Locate the cell with the specified text and output its [x, y] center coordinate. 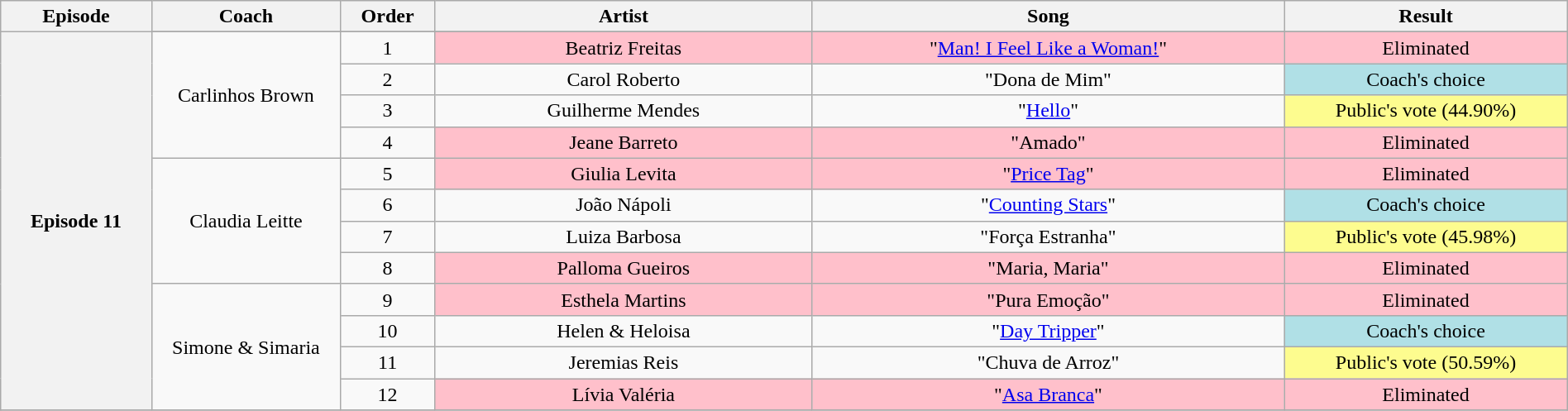
2 [388, 79]
Palloma Gueiros [624, 268]
12 [388, 394]
João Nápoli [624, 205]
"Hello" [1049, 111]
Guilherme Mendes [624, 111]
Giulia Levita [624, 174]
Result [1426, 17]
4 [388, 142]
7 [388, 237]
"Força Estranha" [1049, 237]
11 [388, 362]
"Pura Emoção" [1049, 299]
"Counting Stars" [1049, 205]
Beatriz Freitas [624, 48]
6 [388, 205]
Order [388, 17]
3 [388, 111]
"Man! I Feel Like a Woman!" [1049, 48]
9 [388, 299]
Coach [246, 17]
"Chuva de Arroz" [1049, 362]
Song [1049, 17]
Public's vote (45.98%) [1426, 237]
Helen & Heloisa [624, 331]
8 [388, 268]
Luiza Barbosa [624, 237]
Jeremias Reis [624, 362]
1 [388, 48]
Claudia Leitte [246, 221]
10 [388, 331]
5 [388, 174]
"Asa Branca" [1049, 394]
"Price Tag" [1049, 174]
Carol Roberto [624, 79]
Jeane Barreto [624, 142]
Public's vote (44.90%) [1426, 111]
Carlinhos Brown [246, 95]
Episode [76, 17]
"Day Tripper" [1049, 331]
Simone & Simaria [246, 346]
Lívia Valéria [624, 394]
Public's vote (50.59%) [1426, 362]
Episode 11 [76, 222]
"Amado" [1049, 142]
Esthela Martins [624, 299]
"Maria, Maria" [1049, 268]
"Dona de Mim" [1049, 79]
Artist [624, 17]
